Return the [X, Y] coordinate for the center point of the cell that contains the specified text.  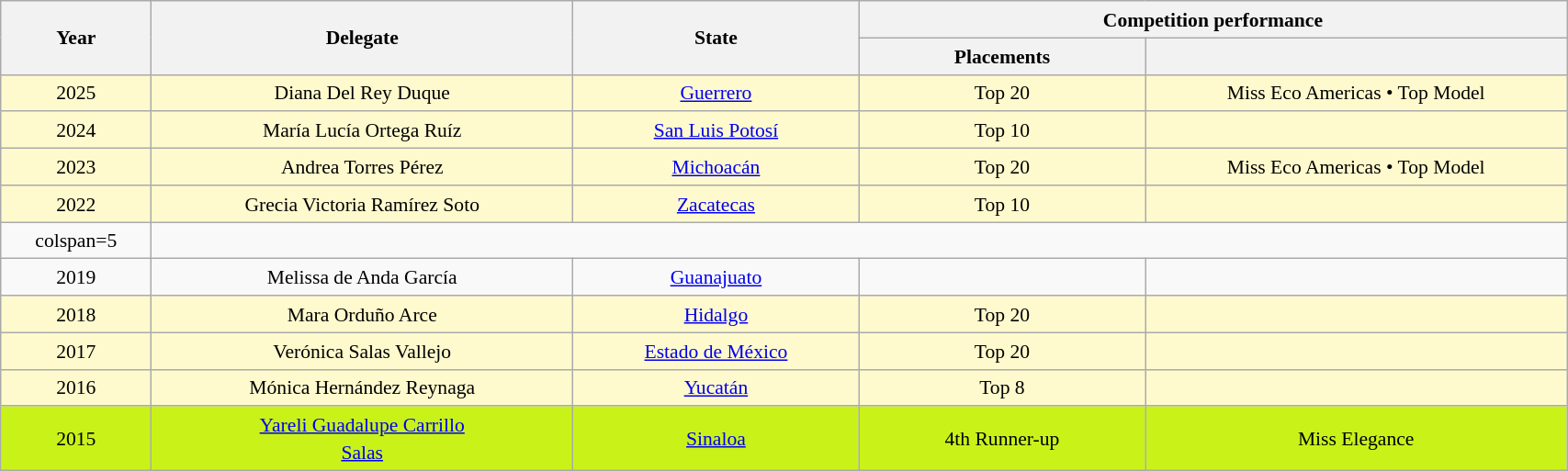
Guanajuato [716, 277]
4th Runner-up [1001, 439]
Grecia Victoria Ramírez Soto [362, 204]
2024 [76, 130]
María Lucía Ortega Ruíz [362, 130]
Delegate [362, 38]
Competition performance [1213, 19]
2025 [76, 93]
Melissa de Anda García [362, 277]
Guerrero [716, 93]
Andrea Torres Pérez [362, 167]
2015 [76, 439]
Miss Elegance [1356, 439]
State [716, 38]
2017 [76, 351]
Yucatán [716, 387]
2022 [76, 204]
Verónica Salas Vallejo [362, 351]
2023 [76, 167]
Yareli Guadalupe CarrilloSalas [362, 439]
Year [76, 38]
Estado de México [716, 351]
2016 [76, 387]
Mónica Hernández Reynaga [362, 387]
colspan=5 [76, 241]
Zacatecas [716, 204]
Mara Orduño Arce [362, 314]
2018 [76, 314]
Diana Del Rey Duque [362, 93]
2019 [76, 277]
Sinaloa [716, 439]
Hidalgo [716, 314]
Michoacán [716, 167]
Placements [1001, 56]
Top 8 [1001, 387]
San Luis Potosí [716, 130]
